Extract the (X, Y) coordinate from the center of the cell holding the provided text.  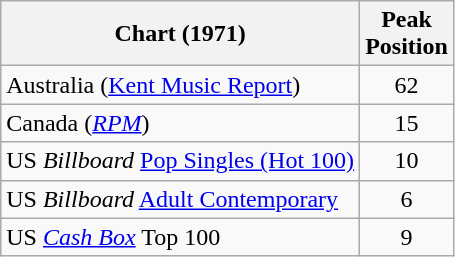
Australia (Kent Music Report) (180, 85)
PeakPosition (407, 34)
10 (407, 161)
US Billboard Pop Singles (Hot 100) (180, 161)
Canada (RPM) (180, 123)
9 (407, 237)
62 (407, 85)
US Cash Box Top 100 (180, 237)
15 (407, 123)
6 (407, 199)
Chart (1971) (180, 34)
US Billboard Adult Contemporary (180, 199)
